Return the (x, y) coordinate for the center point of the cell that contains the specified text.  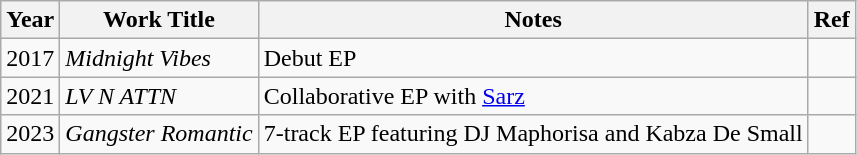
2023 (30, 134)
Notes (533, 20)
LV N ATTN (159, 96)
Midnight Vibes (159, 58)
Debut EP (533, 58)
Collaborative EP with Sarz (533, 96)
Year (30, 20)
2021 (30, 96)
Work Title (159, 20)
Gangster Romantic (159, 134)
2017 (30, 58)
7-track EP featuring DJ Maphorisa and Kabza De Small (533, 134)
Ref (832, 20)
